Return (x, y) of the center of cell containing provided text 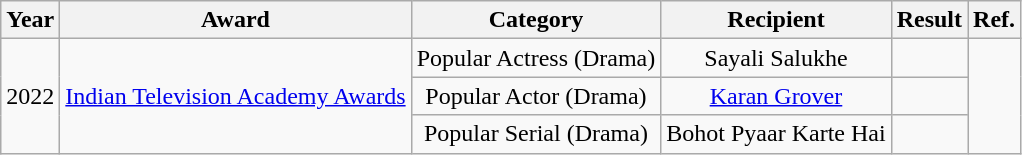
Sayali Salukhe (776, 58)
Bohot Pyaar Karte Hai (776, 134)
Category (536, 20)
2022 (30, 96)
Recipient (776, 20)
Result (929, 20)
Popular Serial (Drama) (536, 134)
Award (236, 20)
Indian Television Academy Awards (236, 96)
Karan Grover (776, 96)
Popular Actress (Drama) (536, 58)
Ref. (994, 20)
Popular Actor (Drama) (536, 96)
Year (30, 20)
